Extract the (x, y) coordinate from the center of the cell holding the provided text.  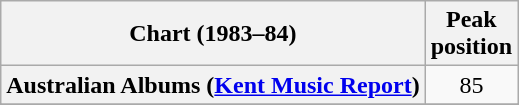
Australian Albums (Kent Music Report) (213, 85)
Chart (1983–84) (213, 34)
85 (471, 85)
Peakposition (471, 34)
